Return [X, Y] of the center of cell containing provided text 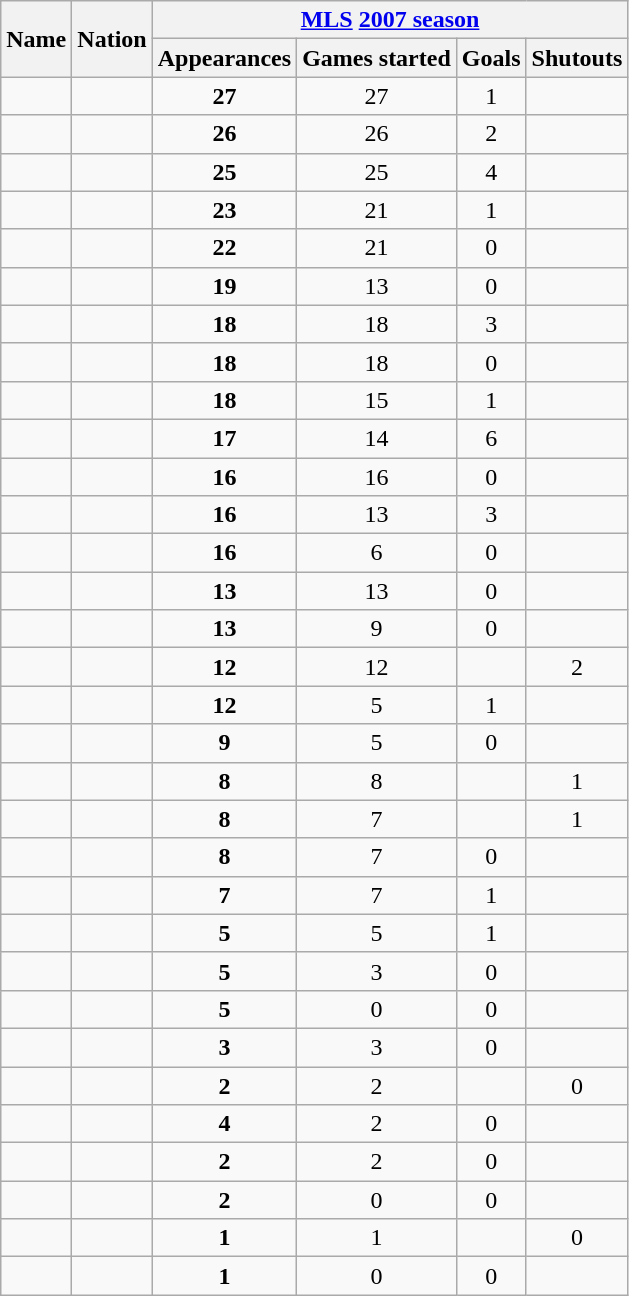
Games started [377, 58]
Goals [491, 58]
Nation [112, 39]
Appearances [224, 58]
Name [36, 39]
14 [377, 438]
22 [224, 248]
17 [224, 438]
15 [377, 400]
Shutouts [577, 58]
19 [224, 286]
MLS 2007 season [390, 20]
23 [224, 210]
